Find where the given text appears and provide that cell's center as [X, Y] coordinate. 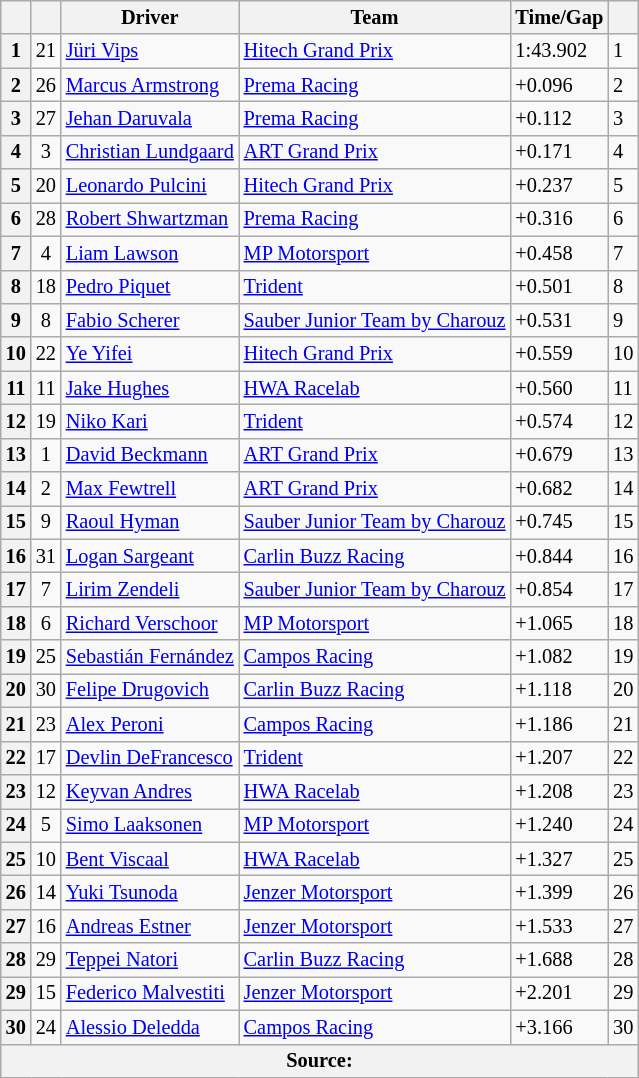
+1.399 [559, 892]
+1.186 [559, 724]
+0.844 [559, 556]
+0.559 [559, 354]
Time/Gap [559, 17]
Bent Viscaal [150, 859]
Federico Malvestiti [150, 993]
Felipe Drugovich [150, 690]
+0.096 [559, 85]
Richard Verschoor [150, 623]
Niko Kari [150, 421]
+1.240 [559, 825]
Lirim Zendeli [150, 589]
Jüri Vips [150, 51]
31 [46, 556]
+0.682 [559, 489]
Jehan Daruvala [150, 118]
Devlin DeFrancesco [150, 758]
Raoul Hyman [150, 522]
Simo Laaksonen [150, 825]
+1.207 [559, 758]
Ye Yifei [150, 354]
Teppei Natori [150, 960]
+0.854 [559, 589]
+1.082 [559, 657]
Sebastián Fernández [150, 657]
+0.501 [559, 287]
+1.533 [559, 926]
Max Fewtrell [150, 489]
+1.065 [559, 623]
+2.201 [559, 993]
+0.745 [559, 522]
Yuki Tsunoda [150, 892]
+0.679 [559, 455]
+0.171 [559, 152]
+0.237 [559, 186]
+0.458 [559, 253]
Alessio Deledda [150, 1027]
Keyvan Andres [150, 791]
+0.531 [559, 320]
Driver [150, 17]
Alex Peroni [150, 724]
Liam Lawson [150, 253]
+0.574 [559, 421]
+1.118 [559, 690]
Robert Shwartzman [150, 219]
+0.560 [559, 388]
+0.112 [559, 118]
Logan Sargeant [150, 556]
1:43.902 [559, 51]
+1.688 [559, 960]
+1.208 [559, 791]
+1.327 [559, 859]
Andreas Estner [150, 926]
Fabio Scherer [150, 320]
Team [375, 17]
David Beckmann [150, 455]
Marcus Armstrong [150, 85]
+3.166 [559, 1027]
Pedro Piquet [150, 287]
Christian Lundgaard [150, 152]
Jake Hughes [150, 388]
Source: [320, 1061]
+0.316 [559, 219]
Leonardo Pulcini [150, 186]
